Provide the (x, y) coordinate of the cell's center where the given text is located.  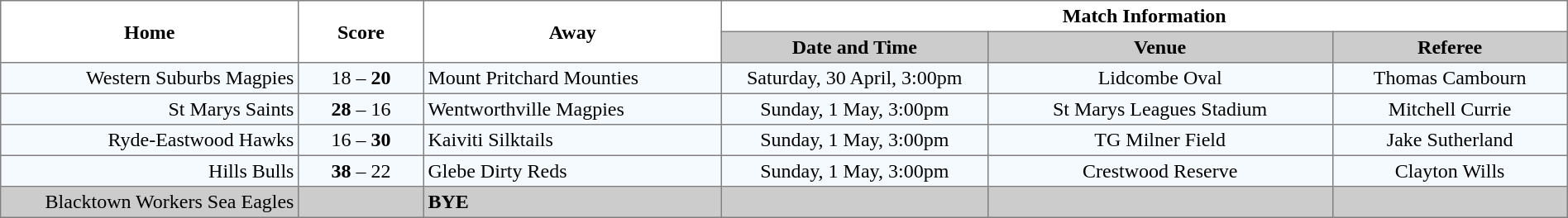
Home (150, 31)
Referee (1450, 47)
Date and Time (854, 47)
Crestwood Reserve (1159, 171)
Clayton Wills (1450, 171)
Mount Pritchard Mounties (572, 78)
Wentworthville Magpies (572, 109)
Match Information (1145, 17)
Mitchell Currie (1450, 109)
18 – 20 (361, 78)
Blacktown Workers Sea Eagles (150, 202)
38 – 22 (361, 171)
TG Milner Field (1159, 140)
Lidcombe Oval (1159, 78)
St Marys Leagues Stadium (1159, 109)
16 – 30 (361, 140)
Venue (1159, 47)
Away (572, 31)
28 – 16 (361, 109)
Hills Bulls (150, 171)
St Marys Saints (150, 109)
BYE (572, 202)
Ryde-Eastwood Hawks (150, 140)
Saturday, 30 April, 3:00pm (854, 78)
Thomas Cambourn (1450, 78)
Glebe Dirty Reds (572, 171)
Kaiviti Silktails (572, 140)
Score (361, 31)
Jake Sutherland (1450, 140)
Western Suburbs Magpies (150, 78)
